Output the [x, y] coordinate of the center of the cell containing the given text.  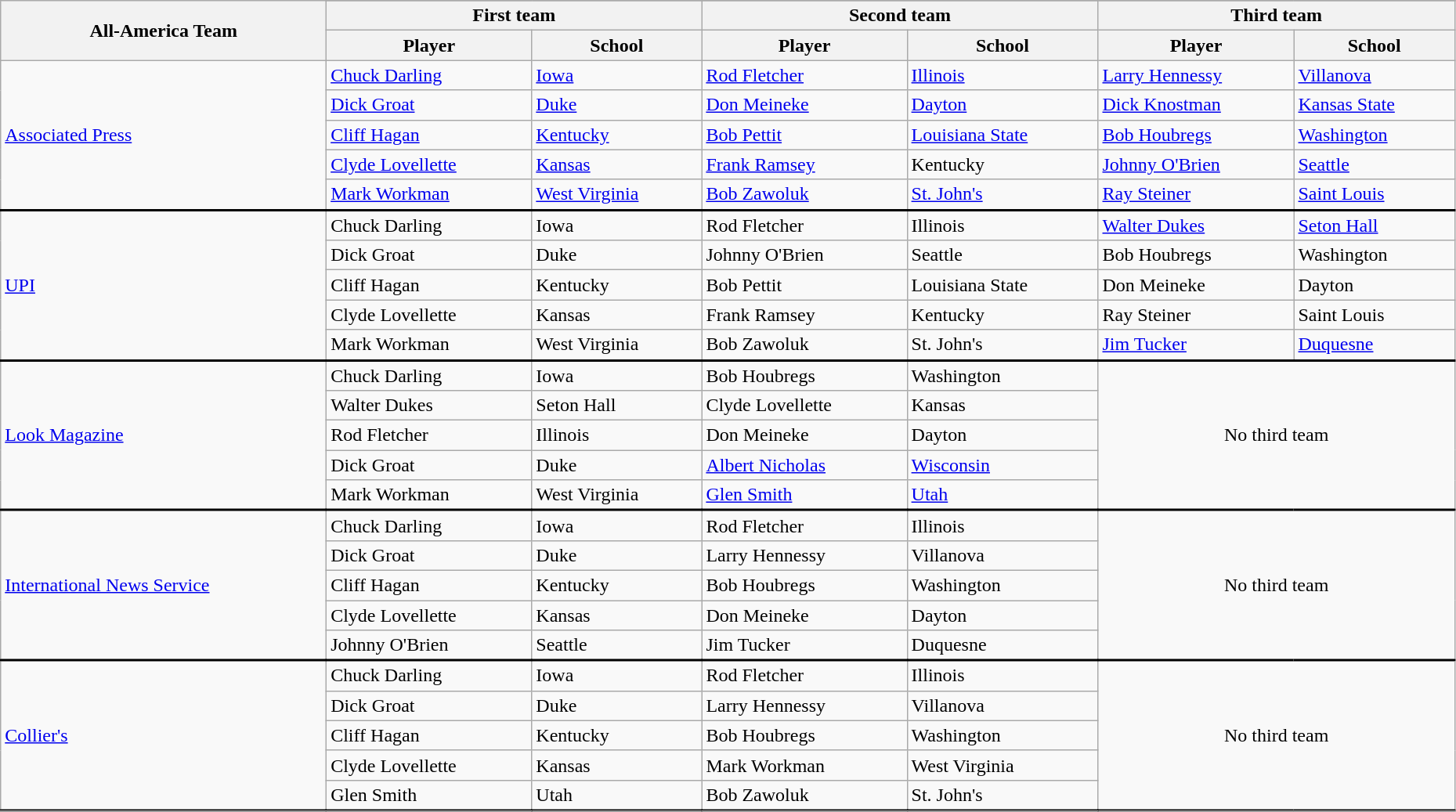
International News Service [164, 586]
Second team [900, 16]
Wisconsin [1003, 465]
Albert Nicholas [804, 465]
Collier's [164, 735]
Dick Knostman [1196, 105]
Look Magazine [164, 435]
Third team [1277, 16]
UPI [164, 285]
First team [514, 16]
Associated Press [164, 135]
All-America Team [164, 31]
Kansas State [1374, 105]
